Pinpoint the cell where the given text exists, returning its [X, Y] midpoint coordinate. 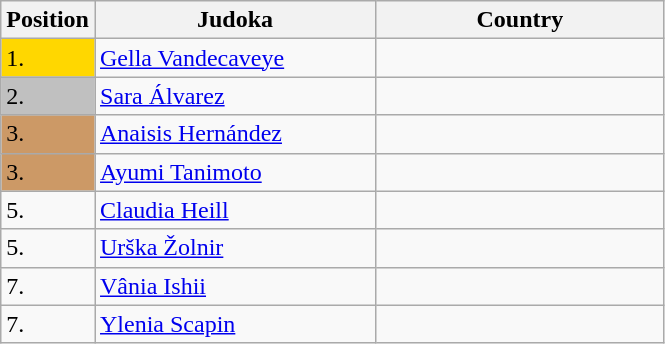
1. [48, 58]
Position [48, 20]
Urška Žolnir [234, 248]
Sara Álvarez [234, 96]
Ylenia Scapin [234, 324]
Claudia Heill [234, 210]
Gella Vandecaveye [234, 58]
2. [48, 96]
Ayumi Tanimoto [234, 172]
Judoka [234, 20]
Vânia Ishii [234, 286]
Country [520, 20]
Anaisis Hernández [234, 134]
